Determine the (X, Y) coordinate at the center of the cell enclosing the given text.  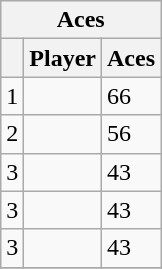
56 (132, 134)
66 (132, 96)
Player (63, 58)
2 (12, 134)
1 (12, 96)
